Capture the cell that displays the provided text and extract its (X, Y) central coordinate. 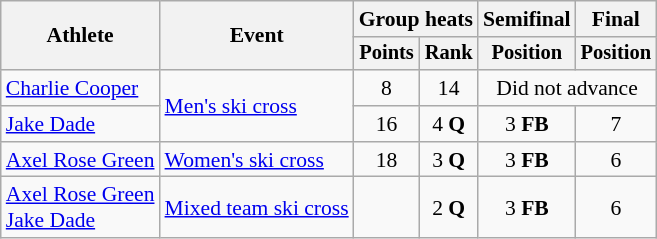
Axel Rose GreenJake Dade (80, 208)
16 (387, 124)
18 (387, 160)
Rank (448, 54)
Did not advance (567, 88)
Men's ski cross (257, 106)
Event (257, 36)
7 (616, 124)
Athlete (80, 36)
Axel Rose Green (80, 160)
4 Q (448, 124)
Women's ski cross (257, 160)
Semifinal (527, 19)
2 Q (448, 208)
Jake Dade (80, 124)
3 Q (448, 160)
Points (387, 54)
Mixed team ski cross (257, 208)
Charlie Cooper (80, 88)
14 (448, 88)
Group heats (416, 19)
Final (616, 19)
8 (387, 88)
